From the cell containing the given text, extract its center point as (x, y) coordinate. 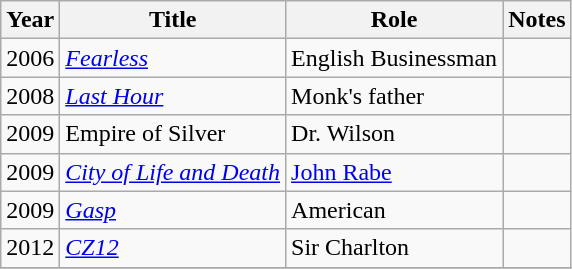
City of Life and Death (173, 172)
2012 (30, 248)
Last Hour (173, 96)
English Businessman (394, 58)
American (394, 210)
Empire of Silver (173, 134)
Notes (537, 20)
Year (30, 20)
2008 (30, 96)
Sir Charlton (394, 248)
John Rabe (394, 172)
Gasp (173, 210)
Title (173, 20)
Role (394, 20)
2006 (30, 58)
CZ12 (173, 248)
Monk's father (394, 96)
Fearless (173, 58)
Dr. Wilson (394, 134)
